Pinpoint the cell where the given text exists, returning its [X, Y] midpoint coordinate. 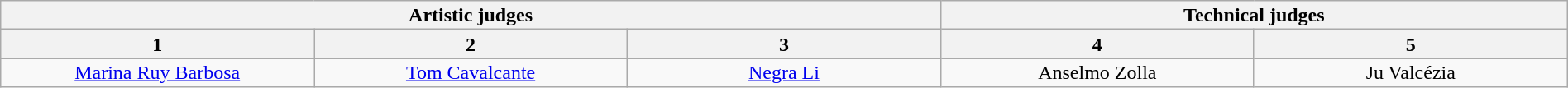
Negra Li [784, 72]
3 [784, 44]
5 [1411, 44]
Artistic judges [471, 15]
Tom Cavalcante [471, 72]
Technical judges [1254, 15]
2 [471, 44]
Anselmo Zolla [1097, 72]
4 [1097, 44]
Ju Valcézia [1411, 72]
1 [157, 44]
Marina Ruy Barbosa [157, 72]
